Scan for the cell matching the given text and deliver its (X, Y) coordinate at center. 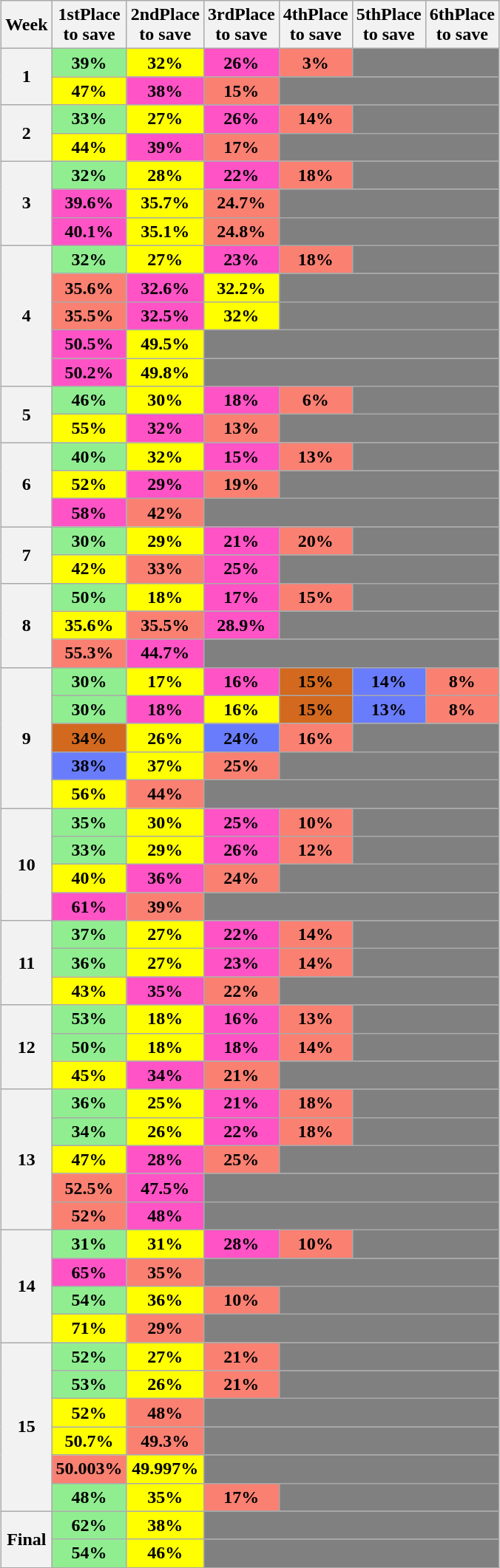
12% (315, 851)
Week (27, 25)
32.2% (241, 287)
15 (27, 1427)
Final (27, 1539)
44.7% (165, 653)
32.6% (165, 287)
40.1% (89, 231)
49.997% (165, 1469)
39.6% (89, 203)
24.7% (241, 203)
14 (27, 1286)
4 (27, 316)
49.5% (165, 344)
13 (27, 1159)
71% (89, 1329)
7 (27, 555)
61% (89, 907)
28.9% (241, 625)
65% (89, 1272)
35.7% (165, 203)
1stPlaceto save (89, 25)
8 (27, 625)
4thPlaceto save (315, 25)
12 (27, 1047)
35.1% (165, 231)
5 (27, 415)
58% (89, 513)
3% (315, 63)
50.2% (89, 372)
2ndPlaceto save (165, 25)
43% (89, 991)
52.5% (89, 1187)
45% (89, 1075)
1 (27, 77)
5thPlaceto save (389, 25)
24.8% (241, 231)
11 (27, 963)
55.3% (89, 653)
9 (27, 737)
3 (27, 203)
3rdPlaceto save (241, 25)
47.5% (165, 1187)
6% (315, 400)
49.8% (165, 372)
50.003% (89, 1469)
32.5% (165, 316)
62% (89, 1525)
55% (89, 429)
50.7% (89, 1441)
10 (27, 865)
20% (315, 541)
6 (27, 485)
6thPlaceto save (462, 25)
2 (27, 133)
49.3% (165, 1441)
56% (89, 794)
50.5% (89, 344)
19% (241, 485)
